Capture the cell that displays the provided text and extract its [x, y] central coordinate. 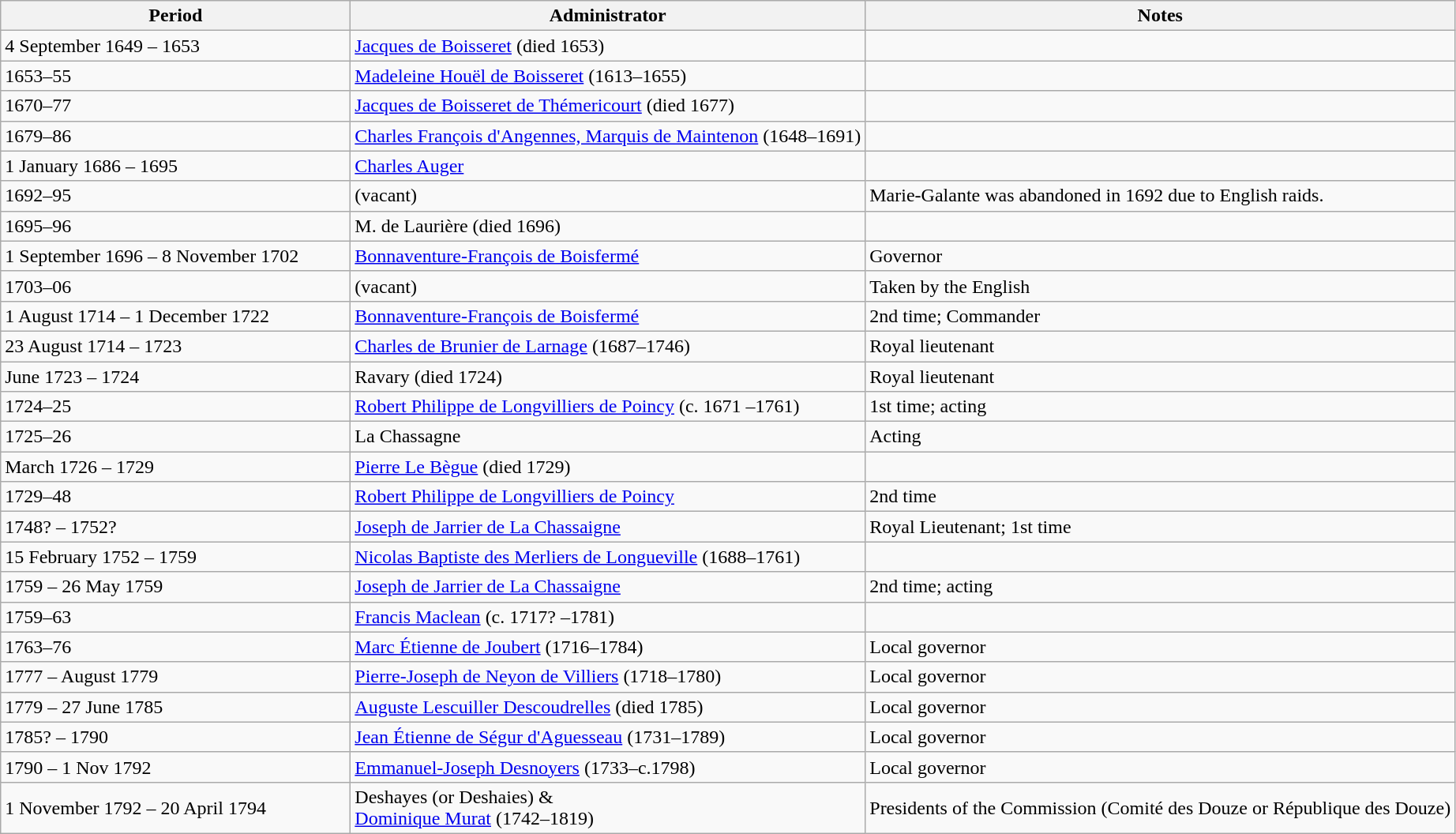
Pierre-Joseph de Neyon de Villiers (1718–1780) [608, 677]
1 January 1686 – 1695 [175, 166]
Robert Philippe de Longvilliers de Poincy [608, 497]
1725–26 [175, 437]
1703–06 [175, 286]
1759–63 [175, 617]
1729–48 [175, 497]
Deshayes (or Deshaies) &Dominique Murat (1742–1819) [608, 807]
23 August 1714 – 1723 [175, 346]
Jean Étienne de Ségur d'Aguesseau (1731–1789) [608, 737]
1653–55 [175, 76]
1785? – 1790 [175, 737]
1670–77 [175, 106]
Period [175, 16]
Pierre Le Bègue (died 1729) [608, 467]
1779 – 27 June 1785 [175, 707]
Francis Maclean (c. 1717? –1781) [608, 617]
1695–96 [175, 226]
2nd time; acting [1161, 587]
1724–25 [175, 407]
1692–95 [175, 196]
1679–86 [175, 136]
Royal Lieutenant; 1st time [1161, 527]
M. de Laurière (died 1696) [608, 226]
1748? – 1752? [175, 527]
Taken by the English [1161, 286]
Marc Étienne de Joubert (1716–1784) [608, 647]
Charles de Brunier de Larnage (1687–1746) [608, 346]
1 November 1792 – 20 April 1794 [175, 807]
1 September 1696 – 8 November 1702 [175, 256]
Ravary (died 1724) [608, 377]
2nd time; Commander [1161, 316]
June 1723 – 1724 [175, 377]
Nicolas Baptiste des Merliers de Longueville (1688–1761) [608, 557]
1st time; acting [1161, 407]
Auguste Lescuiller Descoudrelles (died 1785) [608, 707]
Jacques de Boisseret de Thémericourt (died 1677) [608, 106]
Administrator [608, 16]
Charles François d'Angennes, Marquis de Maintenon (1648–1691) [608, 136]
Emmanuel-Joseph Desnoyers (1733–c.1798) [608, 767]
Charles Auger [608, 166]
Marie-Galante was abandoned in 1692 due to English raids. [1161, 196]
Notes [1161, 16]
Presidents of the Commission (Comité des Douze or République des Douze) [1161, 807]
Governor [1161, 256]
1790 – 1 Nov 1792 [175, 767]
1763–76 [175, 647]
1 August 1714 – 1 December 1722 [175, 316]
Jacques de Boisseret (died 1653) [608, 46]
Robert Philippe de Longvilliers de Poincy (c. 1671 –1761) [608, 407]
1777 – August 1779 [175, 677]
4 September 1649 – 1653 [175, 46]
Acting [1161, 437]
1759 – 26 May 1759 [175, 587]
2nd time [1161, 497]
Madeleine Houël de Boisseret (1613–1655) [608, 76]
March 1726 – 1729 [175, 467]
15 February 1752 – 1759 [175, 557]
La Chassagne [608, 437]
